Detect which cell encompasses the target text, then output its (X, Y) center coordinate. 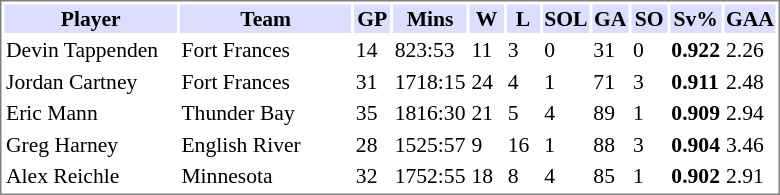
English River (266, 144)
Alex Reichle (90, 176)
8 (522, 176)
2.91 (750, 176)
5 (522, 113)
35 (372, 113)
Eric Mann (90, 113)
71 (610, 82)
SO (648, 18)
2.94 (750, 113)
Greg Harney (90, 144)
0.909 (696, 113)
0.902 (696, 176)
Thunder Bay (266, 113)
89 (610, 113)
21 (486, 113)
1752:55 (430, 176)
9 (486, 144)
32 (372, 176)
GP (372, 18)
Minnesota (266, 176)
28 (372, 144)
14 (372, 50)
85 (610, 176)
L (522, 18)
0.911 (696, 82)
GA (610, 18)
1816:30 (430, 113)
2.26 (750, 50)
Sv% (696, 18)
W (486, 18)
Player (90, 18)
823:53 (430, 50)
2.48 (750, 82)
0.922 (696, 50)
Devin Tappenden (90, 50)
88 (610, 144)
0.904 (696, 144)
SOL (566, 18)
11 (486, 50)
18 (486, 176)
GAA (750, 18)
24 (486, 82)
16 (522, 144)
Mins (430, 18)
Team (266, 18)
1718:15 (430, 82)
Jordan Cartney (90, 82)
3.46 (750, 144)
1525:57 (430, 144)
